Extract the [X, Y] coordinate from the center of the cell holding the provided text.  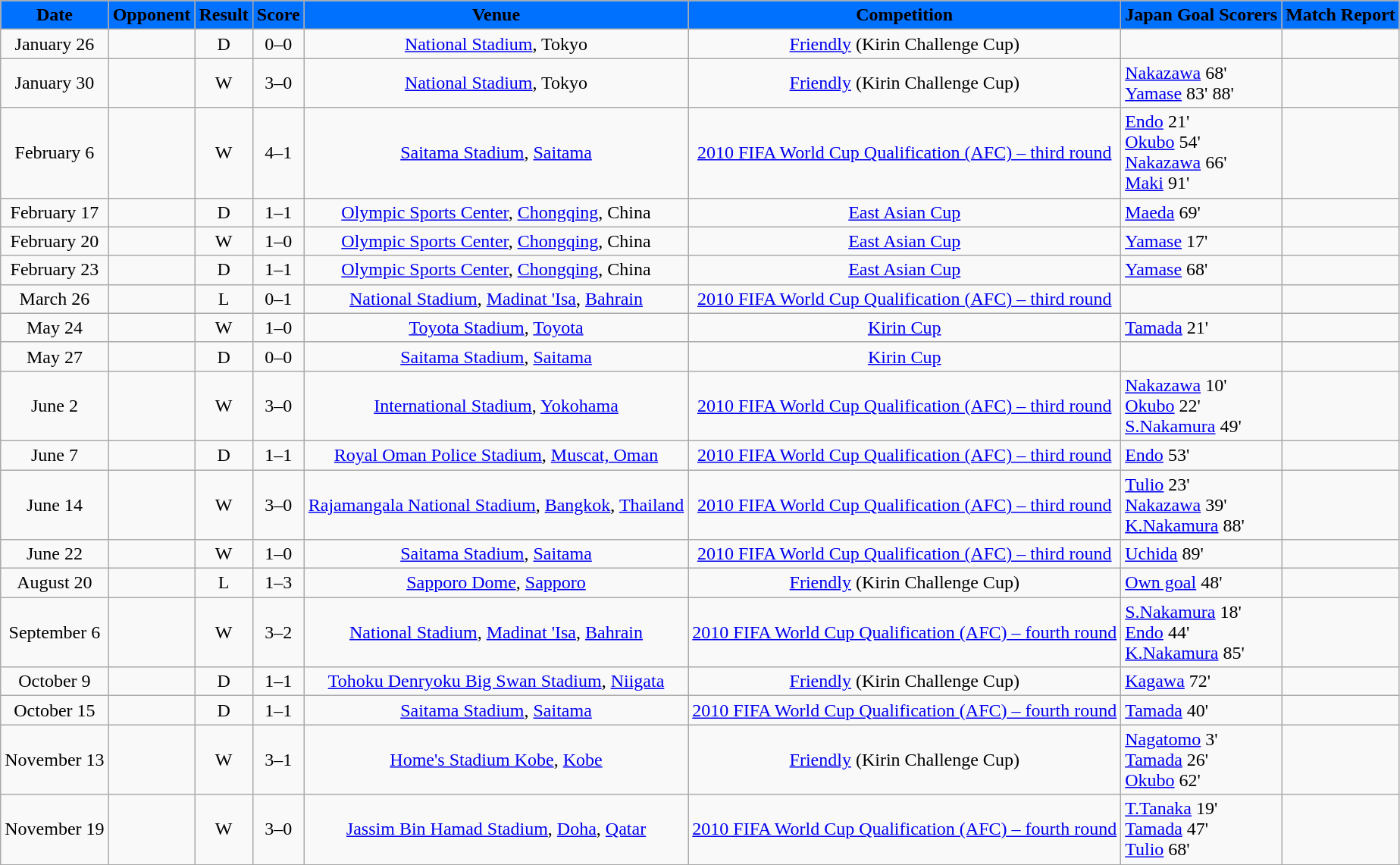
Yamase 17' [1201, 241]
May 24 [55, 328]
1–3 [278, 583]
International Stadium, Yokohama [496, 406]
May 27 [55, 356]
Kagawa 72' [1201, 682]
Nagatomo 3' Tamada 26' Okubo 62' [1201, 760]
February 20 [55, 241]
Tamada 21' [1201, 328]
Home's Stadium Kobe, Kobe [496, 760]
4–1 [278, 153]
3–2 [278, 632]
Yamase 68' [1201, 270]
June 2 [55, 406]
Nakazawa 10' Okubo 22' S.Nakamura 49' [1201, 406]
Competition [905, 15]
Tohoku Denryoku Big Swan Stadium, Niigata [496, 682]
January 30 [55, 83]
February 6 [55, 153]
Toyota Stadium, Toyota [496, 328]
Sapporo Dome, Sapporo [496, 583]
January 26 [55, 44]
September 6 [55, 632]
Royal Oman Police Stadium, Muscat, Oman [496, 455]
October 9 [55, 682]
3–1 [278, 760]
Nakazawa 68' Yamase 83' 88' [1201, 83]
Endo 21' Okubo 54' Nakazawa 66' Maki 91' [1201, 153]
Score [278, 15]
October 15 [55, 710]
Tulio 23' Nakazawa 39' K.Nakamura 88' [1201, 505]
August 20 [55, 583]
Rajamangala National Stadium, Bangkok, Thailand [496, 505]
February 17 [55, 212]
Maeda 69' [1201, 212]
November 13 [55, 760]
Jassim Bin Hamad Stadium, Doha, Qatar [496, 829]
Endo 53' [1201, 455]
June 7 [55, 455]
Result [224, 15]
T.Tanaka 19' Tamada 47' Tulio 68' [1201, 829]
S.Nakamura 18' Endo 44' K.Nakamura 85' [1201, 632]
Date [55, 15]
Tamada 40' [1201, 710]
March 26 [55, 299]
Japan Goal Scorers [1201, 15]
Venue [496, 15]
Match Report [1341, 15]
June 14 [55, 505]
Own goal 48' [1201, 583]
0–1 [278, 299]
June 22 [55, 554]
Uchida 89' [1201, 554]
February 23 [55, 270]
Opponent [152, 15]
November 19 [55, 829]
